Provide the (X, Y) coordinate of the cell's center where the given text is located.  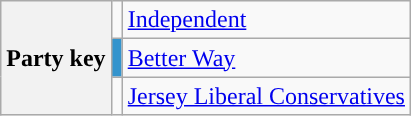
Party key (56, 58)
Jersey Liberal Conservatives (266, 96)
Better Way (266, 58)
Independent (266, 20)
